Find where the given text appears and provide that cell's center as (X, Y) coordinate. 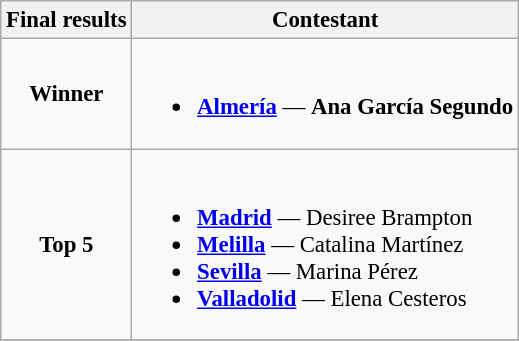
Almería — Ana García Segundo (326, 94)
Contestant (326, 20)
Top 5 (66, 244)
Madrid — Desiree Brampton Melilla — Catalina Martínez Sevilla — Marina Pérez Valladolid — Elena Cesteros (326, 244)
Winner (66, 94)
Final results (66, 20)
